Find where the given text appears and provide that cell's center as (X, Y) coordinate. 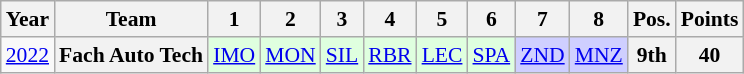
2022 (28, 55)
Pos. (652, 19)
Year (28, 19)
3 (342, 19)
5 (442, 19)
40 (710, 55)
9th (652, 55)
SPA (491, 55)
Team (131, 19)
MNZ (599, 55)
MON (290, 55)
7 (542, 19)
6 (491, 19)
1 (234, 19)
SIL (342, 55)
LEC (442, 55)
Points (710, 19)
2 (290, 19)
RBR (390, 55)
IMO (234, 55)
Fach Auto Tech (131, 55)
8 (599, 19)
ZND (542, 55)
4 (390, 19)
